Return the (X, Y) coordinate for the center point of the cell that contains the specified text.  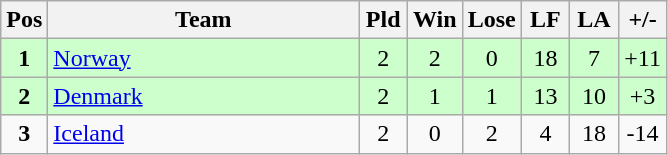
LA (594, 20)
13 (546, 96)
10 (594, 96)
-14 (642, 134)
3 (24, 134)
+3 (642, 96)
Norway (204, 58)
LF (546, 20)
+11 (642, 58)
Win (434, 20)
Iceland (204, 134)
+/- (642, 20)
Lose (492, 20)
Denmark (204, 96)
Pos (24, 20)
Pld (384, 20)
4 (546, 134)
7 (594, 58)
Team (204, 20)
